Find where the given text appears and provide that cell's center as [x, y] coordinate. 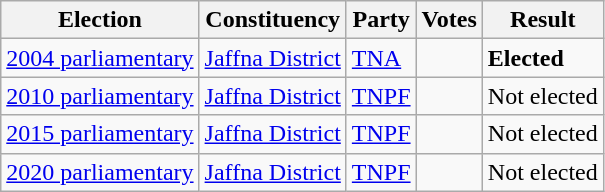
Party [381, 20]
Result [542, 20]
2020 parliamentary [100, 172]
2010 parliamentary [100, 96]
Election [100, 20]
Elected [542, 58]
Votes [449, 20]
2015 parliamentary [100, 134]
2004 parliamentary [100, 58]
TNA [381, 58]
Constituency [272, 20]
